Return (x, y) of the center of cell containing provided text 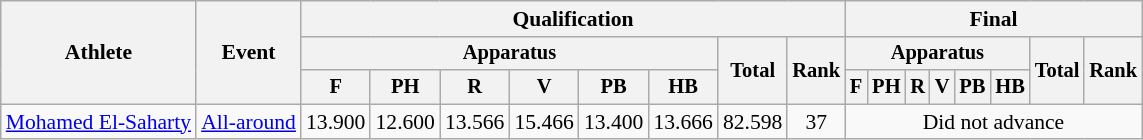
Qualification (573, 19)
13.400 (614, 122)
12.600 (404, 122)
Mohamed El-Saharty (98, 122)
13.566 (474, 122)
13.666 (682, 122)
82.598 (752, 122)
Event (248, 52)
Athlete (98, 52)
15.466 (544, 122)
Final (994, 19)
37 (816, 122)
13.900 (336, 122)
Did not advance (994, 122)
All-around (248, 122)
